Detect which cell encompasses the target text, then output its (X, Y) center coordinate. 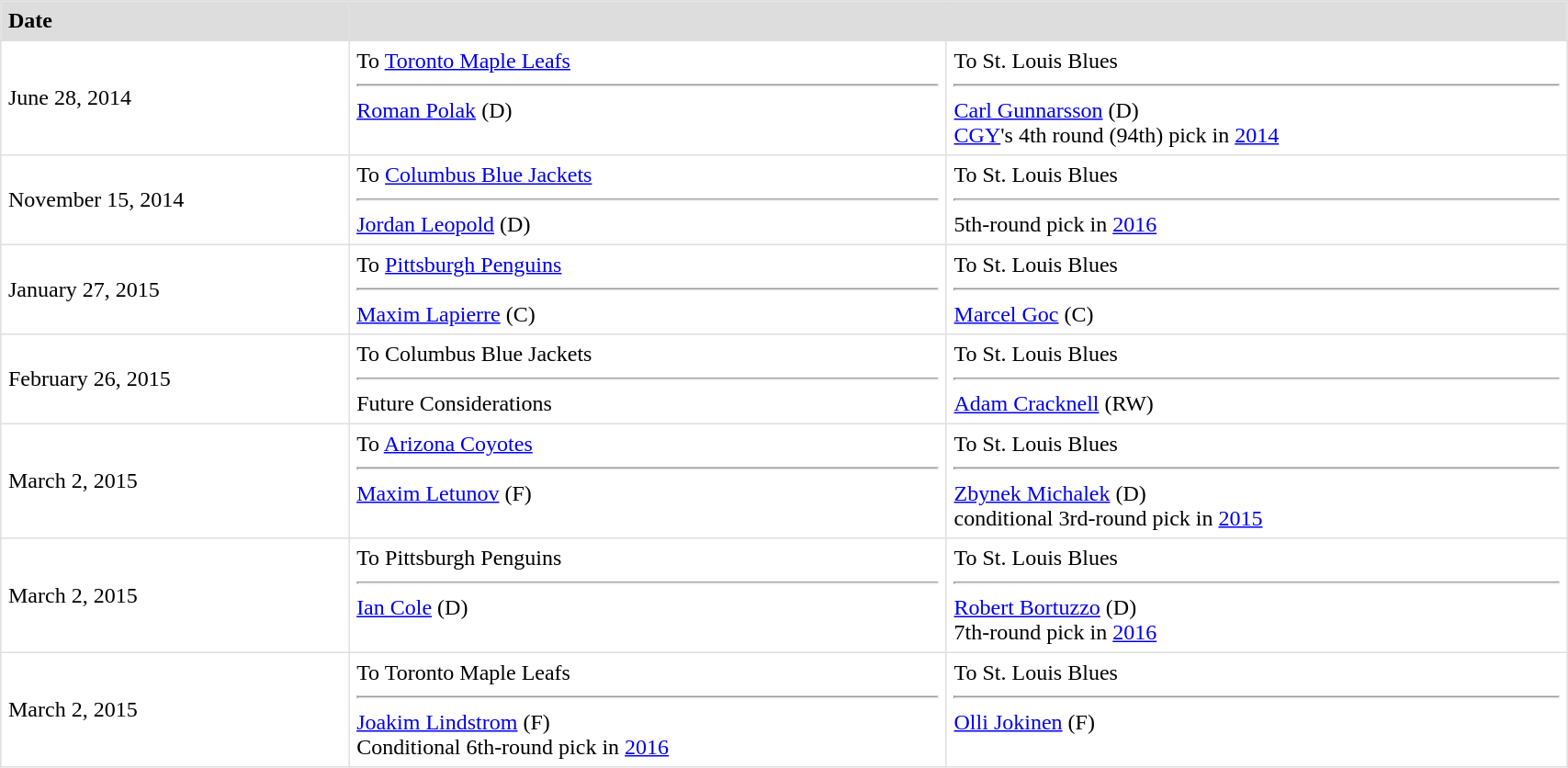
To St. Louis Blues 5th-round pick in 2016 (1257, 200)
To St. Louis Blues Olli Jokinen (F) (1257, 709)
To Arizona Coyotes Maxim Letunov (F) (648, 480)
To Toronto Maple Leafs Joakim Lindstrom (F)Conditional 6th-round pick in 2016 (648, 709)
Date (175, 21)
November 15, 2014 (175, 200)
To Columbus Blue Jackets Future Considerations (648, 379)
June 28, 2014 (175, 97)
To St. Louis Blues Zbynek Michalek (D)conditional 3rd-round pick in 2015 (1257, 480)
To St. Louis Blues Marcel Goc (C) (1257, 289)
To Pittsburgh Penguins Ian Cole (D) (648, 595)
To Pittsburgh Penguins Maxim Lapierre (C) (648, 289)
January 27, 2015 (175, 289)
To Columbus Blue Jackets Jordan Leopold (D) (648, 200)
To St. Louis Blues Adam Cracknell (RW) (1257, 379)
To Toronto Maple Leafs Roman Polak (D) (648, 97)
February 26, 2015 (175, 379)
To St. Louis Blues Carl Gunnarsson (D) CGY's 4th round (94th) pick in 2014 (1257, 97)
To St. Louis Blues Robert Bortuzzo (D)7th-round pick in 2016 (1257, 595)
